Find where the given text appears and provide that cell's center as (x, y) coordinate. 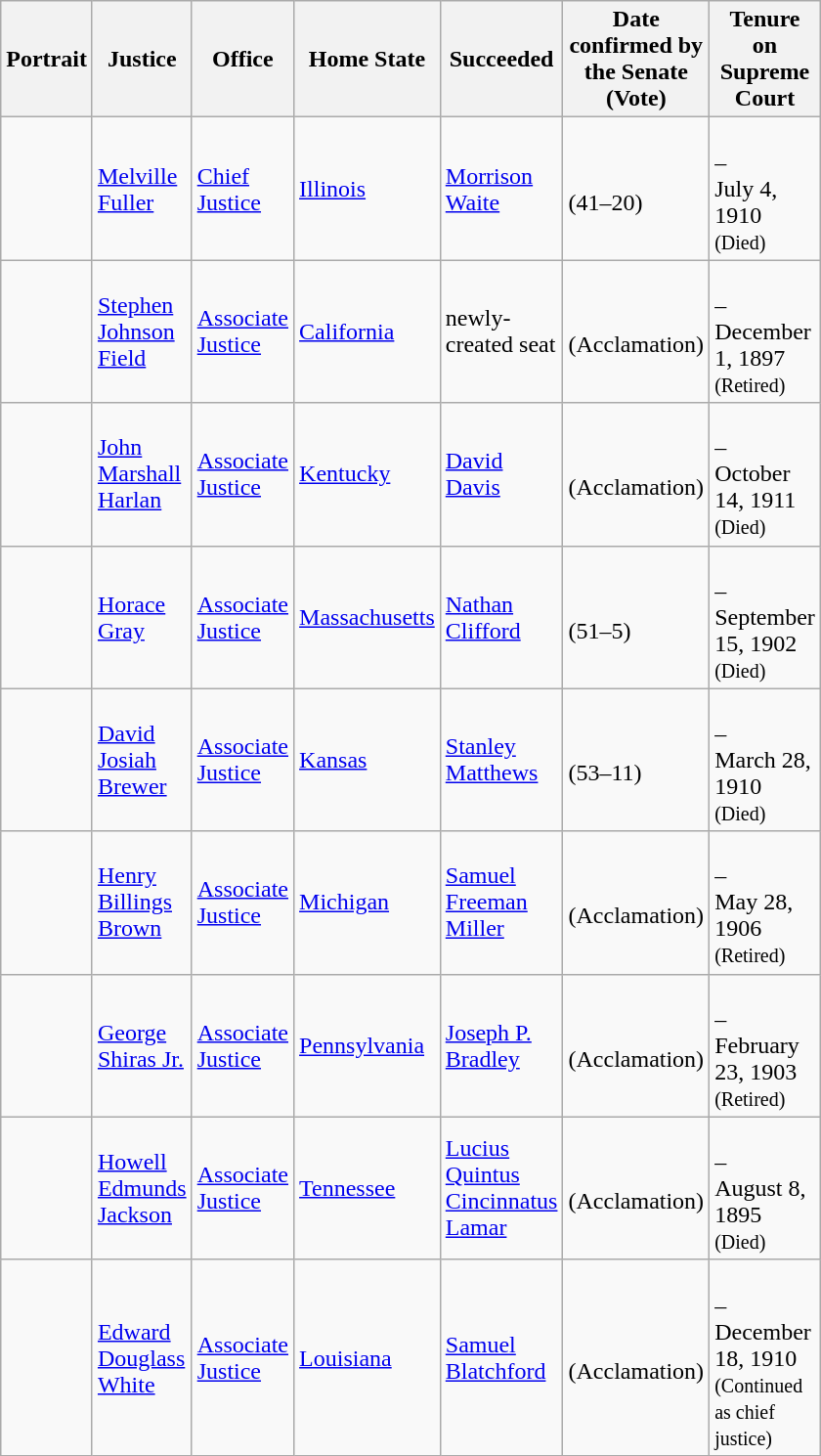
Pennsylvania (367, 1045)
Melville Fuller (142, 189)
–July 4, 1910(Died) (765, 189)
Samuel Freeman Miller (501, 903)
David Davis (501, 474)
Howell Edmunds Jackson (142, 1188)
Date confirmed by the Senate(Vote) (636, 59)
David Josiah Brewer (142, 760)
(51–5) (636, 617)
Michigan (367, 903)
Tenure on Supreme Court (765, 59)
Justice (142, 59)
–May 28, 1906(Retired) (765, 903)
Succeeded (501, 59)
–December 1, 1897(Retired) (765, 331)
–December 18, 1910(Continued as chief justice) (765, 1357)
newly-created seat (501, 331)
Joseph P. Bradley (501, 1045)
Samuel Blatchford (501, 1357)
Edward Douglass White (142, 1357)
Nathan Clifford (501, 617)
Lucius Quintus Cincinnatus Lamar (501, 1188)
–October 14, 1911(Died) (765, 474)
Illinois (367, 189)
Henry Billings Brown (142, 903)
Stanley Matthews (501, 760)
Kansas (367, 760)
Tennessee (367, 1188)
–August 8, 1895(Died) (765, 1188)
Morrison Waite (501, 189)
Massachusetts (367, 617)
–February 23, 1903(Retired) (765, 1045)
Chief Justice (242, 189)
John Marshall Harlan (142, 474)
–March 28, 1910(Died) (765, 760)
Portrait (47, 59)
California (367, 331)
–September 15, 1902(Died) (765, 617)
Kentucky (367, 474)
Louisiana (367, 1357)
Horace Gray (142, 617)
Home State (367, 59)
George Shiras Jr. (142, 1045)
Stephen Johnson Field (142, 331)
(41–20) (636, 189)
(53–11) (636, 760)
Office (242, 59)
